Identify which cell holds the provided text, then report its [X, Y] central coordinate. 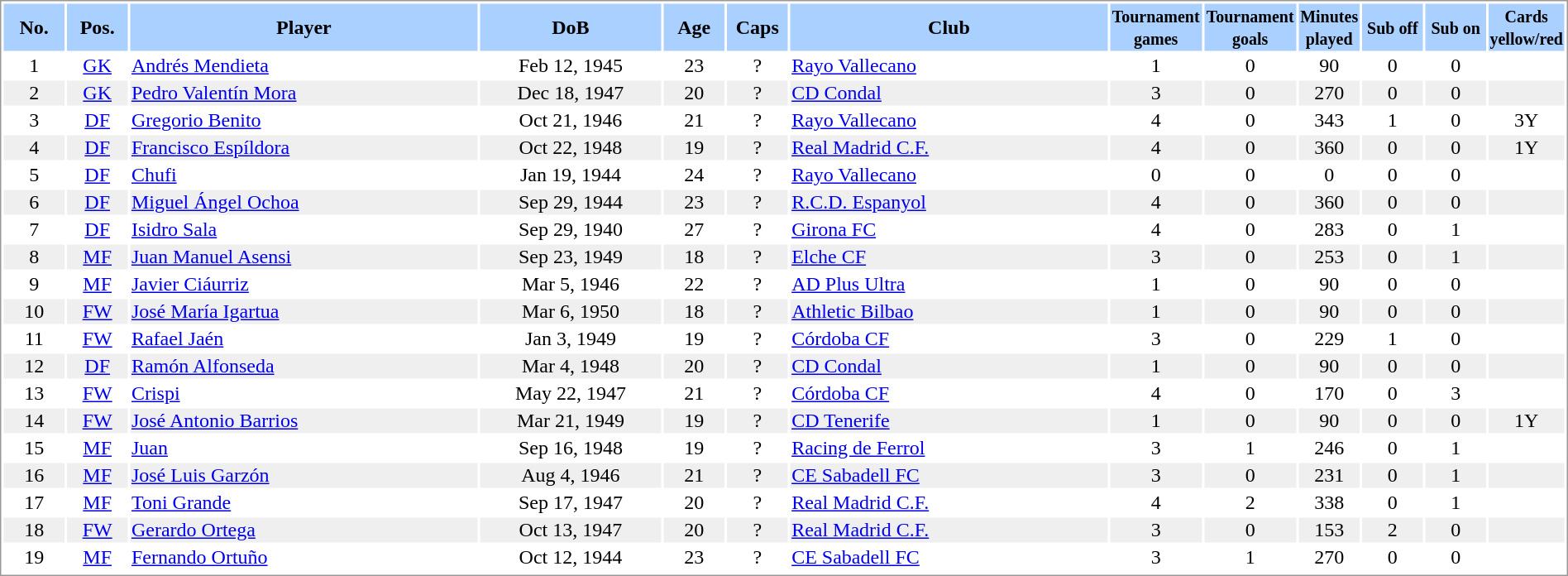
Gerardo Ortega [304, 530]
Sep 16, 1948 [571, 448]
Mar 5, 1946 [571, 284]
Dec 18, 1947 [571, 94]
Sep 17, 1947 [571, 502]
Francisco Espíldora [304, 148]
Sep 23, 1949 [571, 257]
José María Igartua [304, 312]
Sub on [1456, 26]
Juan [304, 448]
Feb 12, 1945 [571, 65]
12 [33, 367]
253 [1329, 257]
Caps [758, 26]
246 [1329, 448]
Juan Manuel Asensi [304, 257]
Pos. [98, 26]
Chufi [304, 175]
José Luis Garzón [304, 476]
15 [33, 448]
CD Tenerife [949, 421]
229 [1329, 338]
Girona FC [949, 229]
Oct 22, 1948 [571, 148]
338 [1329, 502]
Club [949, 26]
24 [693, 175]
Sub off [1393, 26]
Aug 4, 1946 [571, 476]
231 [1329, 476]
AD Plus Ultra [949, 284]
11 [33, 338]
Javier Ciáurriz [304, 284]
Toni Grande [304, 502]
Andrés Mendieta [304, 65]
Athletic Bilbao [949, 312]
Fernando Ortuño [304, 557]
Ramón Alfonseda [304, 367]
Mar 4, 1948 [571, 367]
Minutesplayed [1329, 26]
153 [1329, 530]
170 [1329, 393]
8 [33, 257]
Rafael Jaén [304, 338]
R.C.D. Espanyol [949, 203]
13 [33, 393]
27 [693, 229]
Tournamentgames [1156, 26]
Crispi [304, 393]
Cardsyellow/red [1527, 26]
José Antonio Barrios [304, 421]
Racing de Ferrol [949, 448]
3Y [1527, 120]
Tournamentgoals [1250, 26]
5 [33, 175]
Oct 21, 1946 [571, 120]
7 [33, 229]
14 [33, 421]
22 [693, 284]
16 [33, 476]
Oct 12, 1944 [571, 557]
Age [693, 26]
9 [33, 284]
Sep 29, 1944 [571, 203]
Isidro Sala [304, 229]
Player [304, 26]
6 [33, 203]
Elche CF [949, 257]
May 22, 1947 [571, 393]
Jan 19, 1944 [571, 175]
No. [33, 26]
Pedro Valentín Mora [304, 94]
Oct 13, 1947 [571, 530]
Mar 21, 1949 [571, 421]
DoB [571, 26]
Sep 29, 1940 [571, 229]
283 [1329, 229]
Jan 3, 1949 [571, 338]
Gregorio Benito [304, 120]
343 [1329, 120]
17 [33, 502]
Miguel Ángel Ochoa [304, 203]
10 [33, 312]
Mar 6, 1950 [571, 312]
